Determine the [X, Y] coordinate at the center of the cell enclosing the given text.  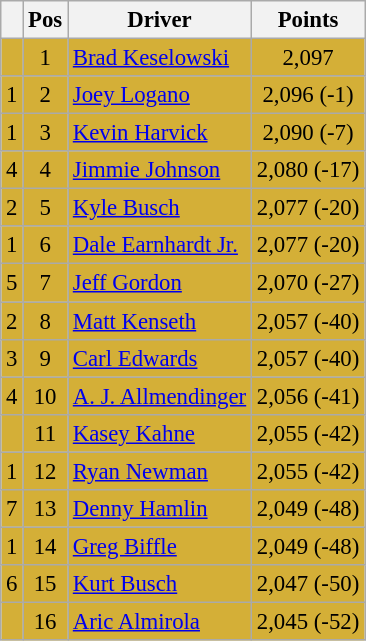
Kasey Kahne [160, 433]
Kurt Busch [160, 584]
12 [46, 471]
Aric Almirola [160, 621]
13 [46, 509]
2,097 [308, 58]
2,047 (-50) [308, 584]
Joey Logano [160, 95]
2,090 (-7) [308, 133]
Jimmie Johnson [160, 170]
8 [46, 321]
Driver [160, 20]
2,096 (-1) [308, 95]
Jeff Gordon [160, 283]
9 [46, 358]
14 [46, 546]
Kevin Harvick [160, 133]
15 [46, 584]
Carl Edwards [160, 358]
Ryan Newman [160, 471]
Brad Keselowski [160, 58]
Points [308, 20]
Pos [46, 20]
Greg Biffle [160, 546]
Dale Earnhardt Jr. [160, 245]
2,080 (-17) [308, 170]
Denny Hamlin [160, 509]
Kyle Busch [160, 208]
2,045 (-52) [308, 621]
2,056 (-41) [308, 396]
16 [46, 621]
A. J. Allmendinger [160, 396]
11 [46, 433]
10 [46, 396]
Matt Kenseth [160, 321]
2,070 (-27) [308, 283]
